Return the (X, Y) coordinate for the center point of the cell that contains the specified text.  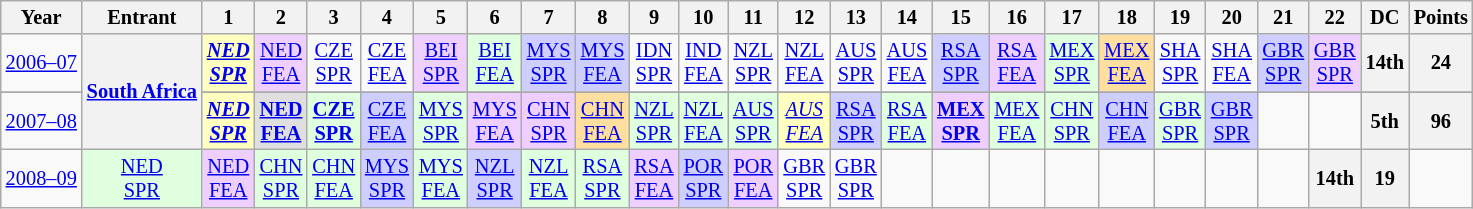
2008–09 (42, 178)
BEISPR (441, 63)
2006–07 (42, 63)
4 (387, 17)
15 (960, 17)
Points (1441, 17)
11 (753, 17)
5 (441, 17)
14 (907, 17)
2 (282, 17)
8 (602, 17)
3 (334, 17)
12 (804, 17)
1 (228, 17)
INDFEA (704, 63)
IDNSPR (654, 63)
22 (1335, 17)
20 (1232, 17)
96 (1441, 121)
South Africa (142, 92)
SHAFEA (1232, 63)
2007–08 (42, 121)
PORFEA (753, 178)
16 (1016, 17)
DC (1385, 17)
Year (42, 17)
10 (704, 17)
BEIFEA (495, 63)
5th (1385, 121)
6 (495, 17)
Entrant (142, 17)
7 (549, 17)
13 (856, 17)
18 (1126, 17)
9 (654, 17)
SHASPR (1180, 63)
PORSPR (704, 178)
21 (1283, 17)
17 (1072, 17)
24 (1441, 63)
